Detect which cell encompasses the target text, then output its [X, Y] center coordinate. 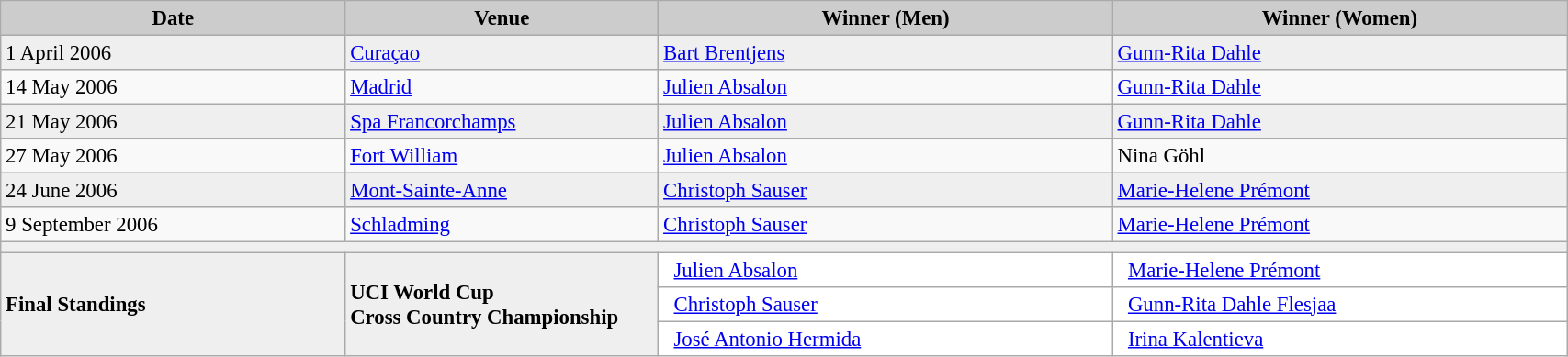
9 September 2006 [173, 225]
Date [173, 18]
Bart Brentjens [886, 53]
UCI World Cup Cross Country Championship [502, 305]
21 May 2006 [173, 122]
Winner (Women) [1339, 18]
Spa Francorchamps [502, 122]
27 May 2006 [173, 156]
1 April 2006 [173, 53]
Irina Kalentieva [1339, 339]
24 June 2006 [173, 191]
José Antonio Hermida [886, 339]
Winner (Men) [886, 18]
14 May 2006 [173, 87]
Final Standings [173, 305]
Curaçao [502, 53]
Madrid [502, 87]
Nina Göhl [1339, 156]
Fort William [502, 156]
Gunn-Rita Dahle Flesjaa [1339, 304]
Schladming [502, 225]
Mont-Sainte-Anne [502, 191]
Venue [502, 18]
